Capture the cell that displays the provided text and extract its [X, Y] central coordinate. 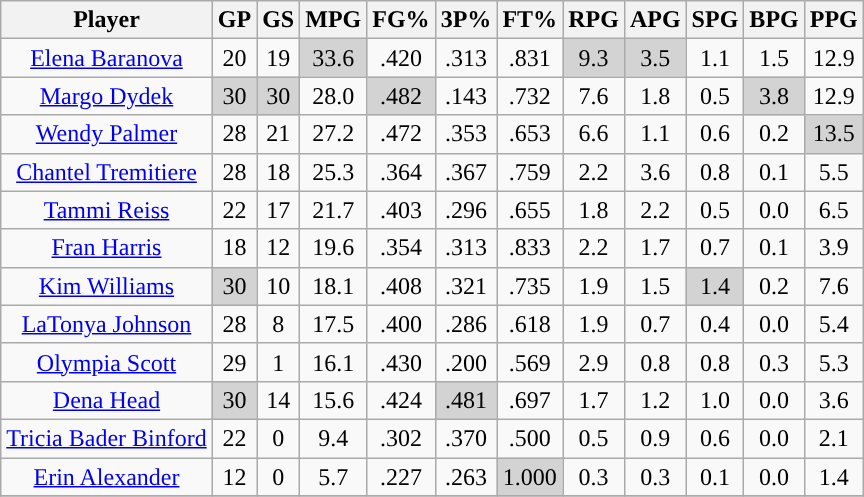
.143 [466, 96]
.263 [466, 477]
.321 [466, 286]
.420 [401, 58]
.227 [401, 477]
GS [278, 20]
5.3 [834, 362]
.403 [401, 210]
0.9 [655, 438]
.735 [530, 286]
15.6 [334, 400]
17.5 [334, 324]
5.7 [334, 477]
FT% [530, 20]
.302 [401, 438]
GP [234, 20]
.831 [530, 58]
17 [278, 210]
Olympia Scott [106, 362]
1.2 [655, 400]
.424 [401, 400]
Tricia Bader Binford [106, 438]
Chantel Tremitiere [106, 172]
2.1 [834, 438]
13.5 [834, 134]
27.2 [334, 134]
19.6 [334, 248]
16.1 [334, 362]
1.0 [715, 400]
5.5 [834, 172]
.286 [466, 324]
20 [234, 58]
PPG [834, 20]
.481 [466, 400]
.354 [401, 248]
6.5 [834, 210]
.732 [530, 96]
19 [278, 58]
.400 [401, 324]
9.3 [594, 58]
Margo Dydek [106, 96]
Kim Williams [106, 286]
1.000 [530, 477]
.500 [530, 438]
Player [106, 20]
.653 [530, 134]
.618 [530, 324]
21 [278, 134]
SPG [715, 20]
28.0 [334, 96]
.200 [466, 362]
RPG [594, 20]
3.5 [655, 58]
21.7 [334, 210]
9.4 [334, 438]
3.8 [774, 96]
33.6 [334, 58]
3.9 [834, 248]
14 [278, 400]
.472 [401, 134]
5.4 [834, 324]
.353 [466, 134]
.430 [401, 362]
FG% [401, 20]
18.1 [334, 286]
3P% [466, 20]
10 [278, 286]
29 [234, 362]
.408 [401, 286]
1 [278, 362]
APG [655, 20]
Wendy Palmer [106, 134]
.655 [530, 210]
Elena Baranova [106, 58]
25.3 [334, 172]
.367 [466, 172]
MPG [334, 20]
Fran Harris [106, 248]
6.6 [594, 134]
Tammi Reiss [106, 210]
.364 [401, 172]
Erin Alexander [106, 477]
LaTonya Johnson [106, 324]
.833 [530, 248]
8 [278, 324]
.296 [466, 210]
.759 [530, 172]
BPG [774, 20]
Dena Head [106, 400]
.370 [466, 438]
0.4 [715, 324]
.569 [530, 362]
.482 [401, 96]
2.9 [594, 362]
.697 [530, 400]
